Extract the (x, y) coordinate from the center of the cell holding the provided text.  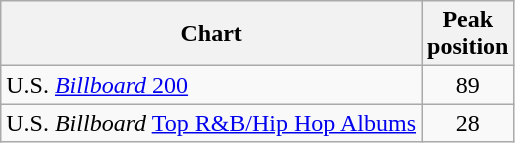
28 (468, 123)
89 (468, 85)
U.S. Billboard 200 (212, 85)
Chart (212, 34)
U.S. Billboard Top R&B/Hip Hop Albums (212, 123)
Peakposition (468, 34)
